Find where the given text appears and provide that cell's center as (x, y) coordinate. 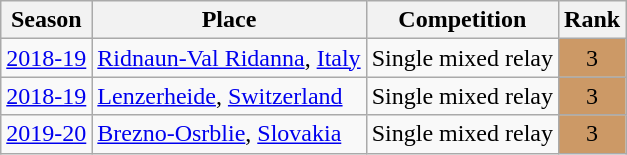
Lenzerheide, Switzerland (229, 96)
Season (46, 20)
Rank (592, 20)
2019-20 (46, 134)
Ridnaun-Val Ridanna, Italy (229, 58)
Place (229, 20)
Brezno-Osrblie, Slovakia (229, 134)
Competition (462, 20)
